Capture the cell that displays the provided text and extract its [X, Y] central coordinate. 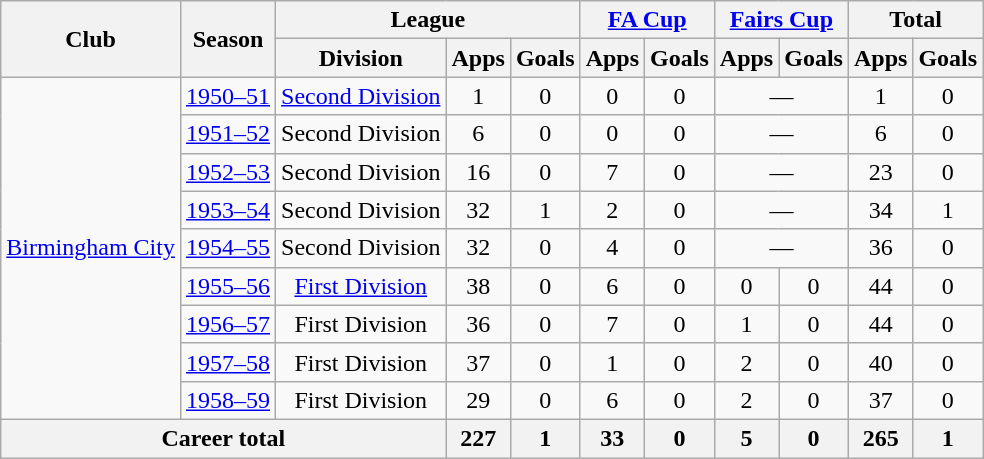
23 [880, 172]
1953–54 [228, 210]
1955–56 [228, 286]
34 [880, 210]
League [428, 20]
227 [478, 438]
1950–51 [228, 96]
FA Cup [647, 20]
29 [478, 400]
Fairs Cup [781, 20]
Total [915, 20]
Career total [224, 438]
38 [478, 286]
5 [746, 438]
1951–52 [228, 134]
33 [612, 438]
1956–57 [228, 324]
1954–55 [228, 248]
Birmingham City [91, 248]
40 [880, 362]
Division [361, 58]
1958–59 [228, 400]
1952–53 [228, 172]
4 [612, 248]
1957–58 [228, 362]
265 [880, 438]
16 [478, 172]
Club [91, 39]
Season [228, 39]
